Identify which cell holds the provided text, then report its (X, Y) central coordinate. 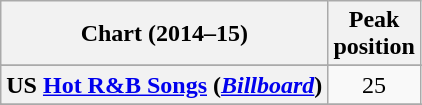
Peakposition (374, 34)
Chart (2014–15) (164, 34)
US Hot R&B Songs (Billboard) (164, 85)
25 (374, 85)
